For the text-containing cell, return its midpoint in (X, Y) coordinate format. 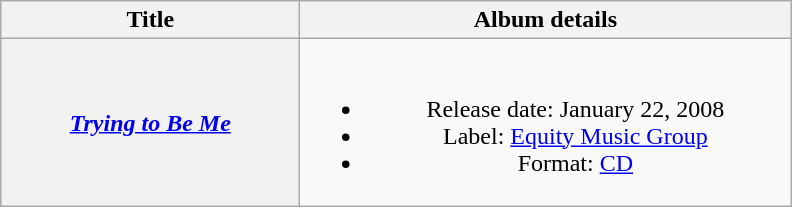
Album details (546, 20)
Trying to Be Me (150, 122)
Release date: January 22, 2008Label: Equity Music GroupFormat: CD (546, 122)
Title (150, 20)
